Output the [X, Y] coordinate of the center of the cell containing the given text.  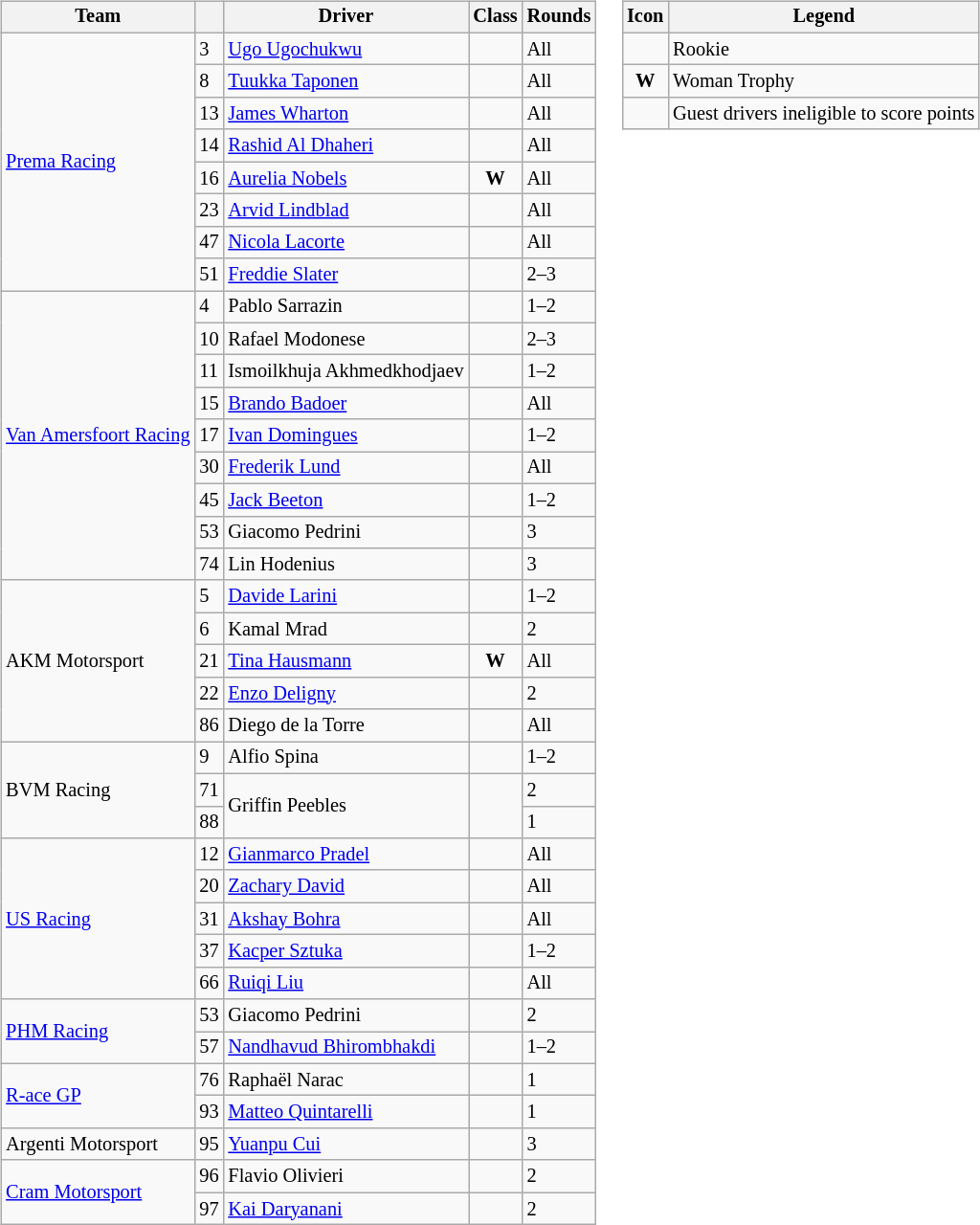
9 [209, 758]
Woman Trophy [823, 81]
Class [496, 17]
8 [209, 81]
Frederik Lund [345, 468]
Arvid Lindblad [345, 211]
James Wharton [345, 114]
Nicola Lacorte [345, 242]
Ruiqi Liu [345, 983]
Van Amersfoort Racing [98, 436]
Tina Hausmann [345, 661]
Pablo Sarrazin [345, 307]
16 [209, 178]
45 [209, 500]
Team [98, 17]
Kamal Mrad [345, 629]
Kacper Sztuka [345, 951]
R-ace GP [98, 1095]
66 [209, 983]
Zachary David [345, 886]
Aurelia Nobels [345, 178]
Yuanpu Cui [345, 1145]
Matteo Quintarelli [345, 1112]
Ugo Ugochukwu [345, 49]
Akshay Bohra [345, 919]
Tuukka Taponen [345, 81]
14 [209, 145]
5 [209, 596]
12 [209, 855]
Icon [645, 17]
Lin Hodenius [345, 565]
Rafael Modonese [345, 339]
Flavio Olivieri [345, 1176]
6 [209, 629]
Raphaël Narac [345, 1080]
97 [209, 1209]
Rookie [823, 49]
88 [209, 822]
47 [209, 242]
Enzo Deligny [345, 693]
Argenti Motorsport [98, 1145]
17 [209, 435]
Rashid Al Dhaheri [345, 145]
Alfio Spina [345, 758]
Freddie Slater [345, 275]
Griffin Peebles [345, 806]
96 [209, 1176]
20 [209, 886]
Jack Beeton [345, 500]
Guest drivers ineligible to score points [823, 114]
51 [209, 275]
31 [209, 919]
23 [209, 211]
Legend [823, 17]
AKM Motorsport [98, 660]
93 [209, 1112]
BVM Racing [98, 791]
PHM Racing [98, 1032]
22 [209, 693]
Driver [345, 17]
Brando Badoer [345, 404]
Prema Racing [98, 161]
74 [209, 565]
Diego de la Torre [345, 725]
13 [209, 114]
15 [209, 404]
95 [209, 1145]
Gianmarco Pradel [345, 855]
Ivan Domingues [345, 435]
37 [209, 951]
71 [209, 790]
76 [209, 1080]
Rounds [559, 17]
Ismoilkhuja Akhmedkhodjaev [345, 371]
30 [209, 468]
11 [209, 371]
10 [209, 339]
Cram Motorsport [98, 1192]
57 [209, 1048]
US Racing [98, 919]
Kai Daryanani [345, 1209]
Nandhavud Bhirombhakdi [345, 1048]
4 [209, 307]
86 [209, 725]
21 [209, 661]
Davide Larini [345, 596]
